Return (X, Y) of the center of cell containing provided text 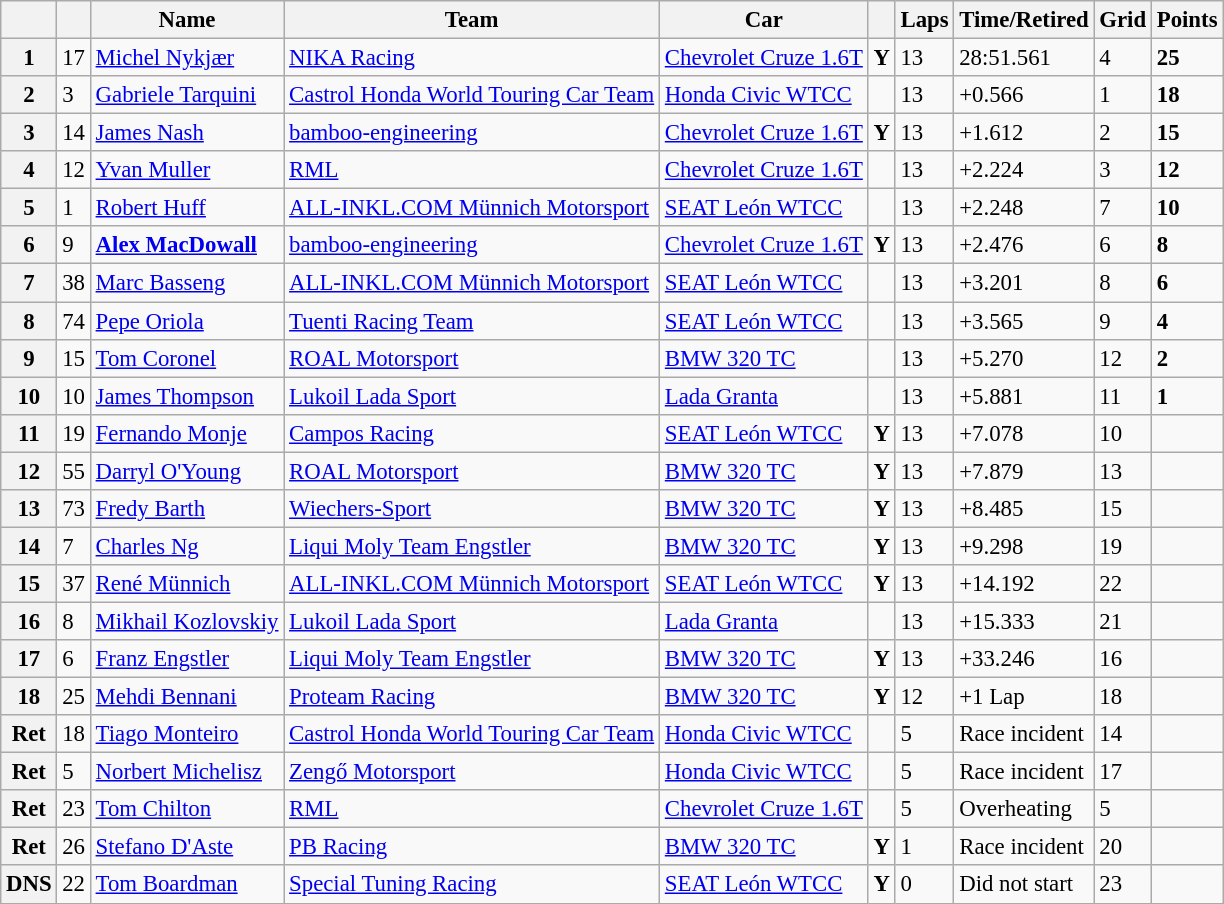
+5.881 (1024, 396)
+5.270 (1024, 358)
+1 Lap (1024, 697)
Tom Chilton (186, 809)
James Thompson (186, 396)
Fredy Barth (186, 509)
Darryl O'Young (186, 471)
Special Tuning Racing (472, 885)
+3.201 (1024, 283)
Laps (924, 20)
Tuenti Racing Team (472, 321)
73 (74, 509)
Franz Engstler (186, 659)
René Münnich (186, 584)
Proteam Racing (472, 697)
Campos Racing (472, 433)
+2.224 (1024, 170)
Alex MacDowall (186, 245)
+9.298 (1024, 546)
+33.246 (1024, 659)
28:51.561 (1024, 58)
James Nash (186, 133)
Tom Coronel (186, 358)
Yvan Muller (186, 170)
+7.078 (1024, 433)
38 (74, 283)
Car (764, 20)
Tiago Monteiro (186, 734)
+2.248 (1024, 208)
37 (74, 584)
Charles Ng (186, 546)
Tom Boardman (186, 885)
Mikhail Kozlovskiy (186, 621)
Robert Huff (186, 208)
55 (74, 471)
Time/Retired (1024, 20)
+3.565 (1024, 321)
20 (1122, 847)
0 (924, 885)
26 (74, 847)
Marc Basseng (186, 283)
Overheating (1024, 809)
+14.192 (1024, 584)
Mehdi Bennani (186, 697)
+15.333 (1024, 621)
Stefano D'Aste (186, 847)
Name (186, 20)
DNS (29, 885)
Norbert Michelisz (186, 772)
NIKA Racing (472, 58)
Wiechers-Sport (472, 509)
+8.485 (1024, 509)
Zengő Motorsport (472, 772)
+1.612 (1024, 133)
Gabriele Tarquini (186, 95)
+7.879 (1024, 471)
21 (1122, 621)
Team (472, 20)
+2.476 (1024, 245)
Did not start (1024, 885)
Pepe Oriola (186, 321)
PB Racing (472, 847)
Grid (1122, 20)
Points (1186, 20)
+0.566 (1024, 95)
Michel Nykjær (186, 58)
Fernando Monje (186, 433)
74 (74, 321)
